Return the [x, y] coordinate for the center point of the cell that contains the specified text.  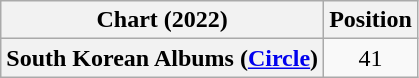
41 [371, 58]
South Korean Albums (Circle) [162, 58]
Position [371, 20]
Chart (2022) [162, 20]
